Determine the [x, y] coordinate at the center of the cell enclosing the given text.  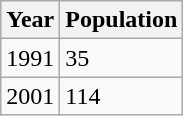
Year [30, 20]
114 [122, 96]
35 [122, 58]
Population [122, 20]
2001 [30, 96]
1991 [30, 58]
